Return [X, Y] of the center of cell containing provided text 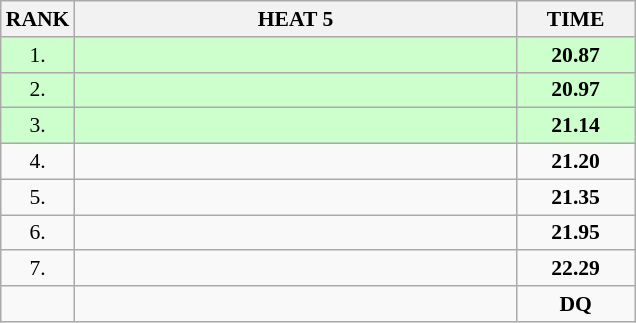
1. [38, 55]
21.14 [576, 126]
6. [38, 233]
21.95 [576, 233]
RANK [38, 19]
20.87 [576, 55]
DQ [576, 304]
22.29 [576, 269]
TIME [576, 19]
21.35 [576, 197]
5. [38, 197]
2. [38, 90]
3. [38, 126]
7. [38, 269]
4. [38, 162]
HEAT 5 [295, 19]
21.20 [576, 162]
20.97 [576, 90]
